Output the [x, y] coordinate of the center of the cell containing the given text.  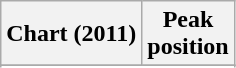
Chart (2011) [72, 34]
Peakposition [188, 34]
